Determine the (x, y) coordinate at the center of the cell enclosing the given text.  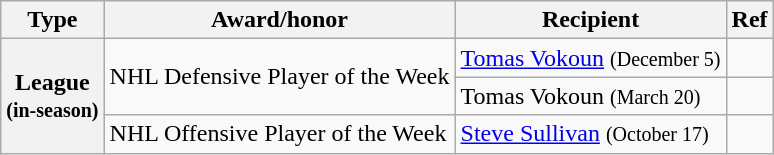
NHL Defensive Player of the Week (280, 77)
Recipient (590, 20)
Type (52, 20)
Award/honor (280, 20)
Steve Sullivan (October 17) (590, 134)
League(in-season) (52, 96)
NHL Offensive Player of the Week (280, 134)
Tomas Vokoun (December 5) (590, 58)
Ref (750, 20)
Tomas Vokoun (March 20) (590, 96)
